Scan for the cell matching the given text and deliver its [x, y] coordinate at center. 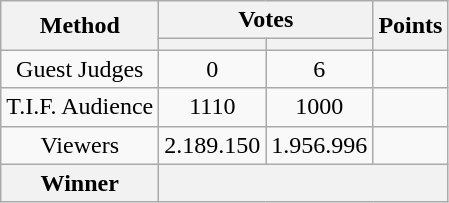
Method [80, 26]
T.I.F. Audience [80, 107]
Points [410, 26]
6 [320, 69]
1110 [212, 107]
0 [212, 69]
Votes [266, 20]
1000 [320, 107]
Winner [80, 183]
Viewers [80, 145]
2.189.150 [212, 145]
1.956.996 [320, 145]
Guest Judges [80, 69]
